Search for the cell housing the specified text and yield its (X, Y) center coordinate. 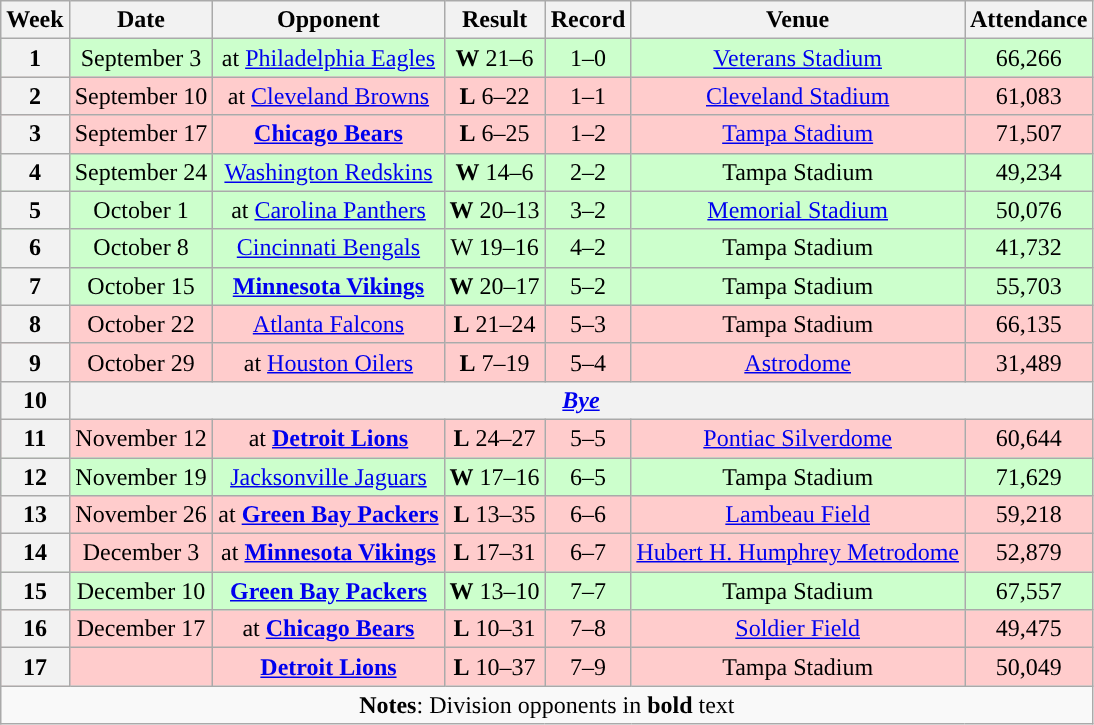
2–2 (588, 172)
December 3 (141, 553)
Minnesota Vikings (328, 286)
14 (35, 553)
September 10 (141, 96)
10 (35, 400)
October 29 (141, 362)
October 15 (141, 286)
66,266 (1028, 58)
Memorial Stadium (798, 210)
7 (35, 286)
5 (35, 210)
L 21–24 (494, 324)
52,879 (1028, 553)
L 7–19 (494, 362)
6–7 (588, 553)
67,557 (1028, 591)
7–7 (588, 591)
1–0 (588, 58)
16 (35, 629)
L 10–31 (494, 629)
October 22 (141, 324)
W 20–17 (494, 286)
at Carolina Panthers (328, 210)
60,644 (1028, 438)
Soldier Field (798, 629)
Cleveland Stadium (798, 96)
L 10–37 (494, 667)
at Cleveland Browns (328, 96)
2 (35, 96)
Lambeau Field (798, 515)
Attendance (1028, 20)
41,732 (1028, 248)
December 10 (141, 591)
Record (588, 20)
5–3 (588, 324)
W 21–6 (494, 58)
December 17 (141, 629)
66,135 (1028, 324)
4–2 (588, 248)
L 6–22 (494, 96)
6 (35, 248)
W 19–16 (494, 248)
L 6–25 (494, 134)
Cincinnati Bengals (328, 248)
7–9 (588, 667)
50,049 (1028, 667)
1–1 (588, 96)
17 (35, 667)
L 24–27 (494, 438)
9 (35, 362)
W 14–6 (494, 172)
1 (35, 58)
6–5 (588, 477)
Date (141, 20)
September 17 (141, 134)
at Detroit Lions (328, 438)
W 13–10 (494, 591)
50,076 (1028, 210)
8 (35, 324)
4 (35, 172)
Veterans Stadium (798, 58)
L 17–31 (494, 553)
3 (35, 134)
Chicago Bears (328, 134)
3–2 (588, 210)
7–8 (588, 629)
31,489 (1028, 362)
Hubert H. Humphrey Metrodome (798, 553)
Washington Redskins (328, 172)
October 1 (141, 210)
W 20–13 (494, 210)
November 19 (141, 477)
71,507 (1028, 134)
15 (35, 591)
Result (494, 20)
L 13–35 (494, 515)
Jacksonville Jaguars (328, 477)
61,083 (1028, 96)
at Houston Oilers (328, 362)
at Chicago Bears (328, 629)
49,475 (1028, 629)
13 (35, 515)
at Philadelphia Eagles (328, 58)
October 8 (141, 248)
W 17–16 (494, 477)
5–4 (588, 362)
49,234 (1028, 172)
59,218 (1028, 515)
September 3 (141, 58)
November 12 (141, 438)
Detroit Lions (328, 667)
71,629 (1028, 477)
Astrodome (798, 362)
Venue (798, 20)
5–2 (588, 286)
5–5 (588, 438)
Atlanta Falcons (328, 324)
Green Bay Packers (328, 591)
at Minnesota Vikings (328, 553)
Bye (581, 400)
Pontiac Silverdome (798, 438)
12 (35, 477)
November 26 (141, 515)
at Green Bay Packers (328, 515)
Week (35, 20)
6–6 (588, 515)
Notes: Division opponents in bold text (547, 705)
September 24 (141, 172)
1–2 (588, 134)
Opponent (328, 20)
55,703 (1028, 286)
11 (35, 438)
